Determine the [x, y] coordinate at the center of the cell enclosing the given text.  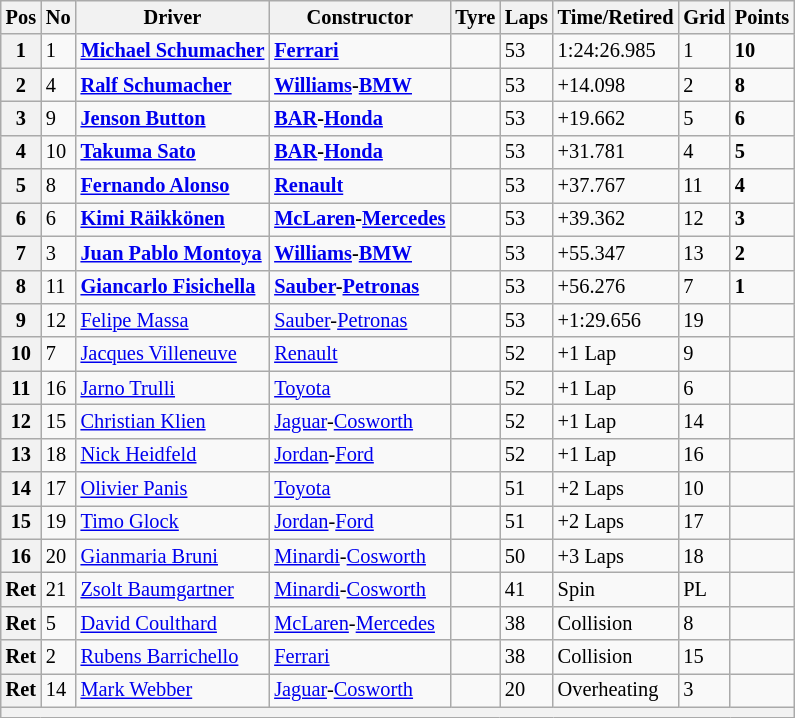
PL [704, 589]
Spin [616, 589]
Timo Glock [173, 522]
Olivier Panis [173, 489]
Nick Heidfeld [173, 455]
Driver [173, 17]
Mark Webber [173, 690]
Michael Schumacher [173, 51]
Rubens Barrichello [173, 657]
Overheating [616, 690]
No [58, 17]
Gianmaria Bruni [173, 556]
Constructor [360, 17]
Laps [526, 17]
Tyre [475, 17]
41 [526, 589]
Takuma Sato [173, 152]
Zsolt Baumgartner [173, 589]
Giancarlo Fisichella [173, 287]
Kimi Räikkönen [173, 219]
Juan Pablo Montoya [173, 253]
+31.781 [616, 152]
+19.662 [616, 118]
+1:29.656 [616, 320]
Christian Klien [173, 421]
+3 Laps [616, 556]
Ralf Schumacher [173, 85]
+39.362 [616, 219]
Jenson Button [173, 118]
Grid [704, 17]
+14.098 [616, 85]
Jacques Villeneuve [173, 354]
+37.767 [616, 186]
Fernando Alonso [173, 186]
1:24:26.985 [616, 51]
+55.347 [616, 253]
Time/Retired [616, 17]
21 [58, 589]
Felipe Massa [173, 320]
+56.276 [616, 287]
David Coulthard [173, 623]
Pos [21, 17]
Jarno Trulli [173, 388]
50 [526, 556]
Points [762, 17]
